Locate the cell with the specified text and output its (x, y) center coordinate. 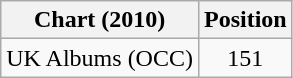
UK Albums (OCC) (100, 58)
151 (245, 58)
Position (245, 20)
Chart (2010) (100, 20)
